Search for the cell housing the specified text and yield its [X, Y] center coordinate. 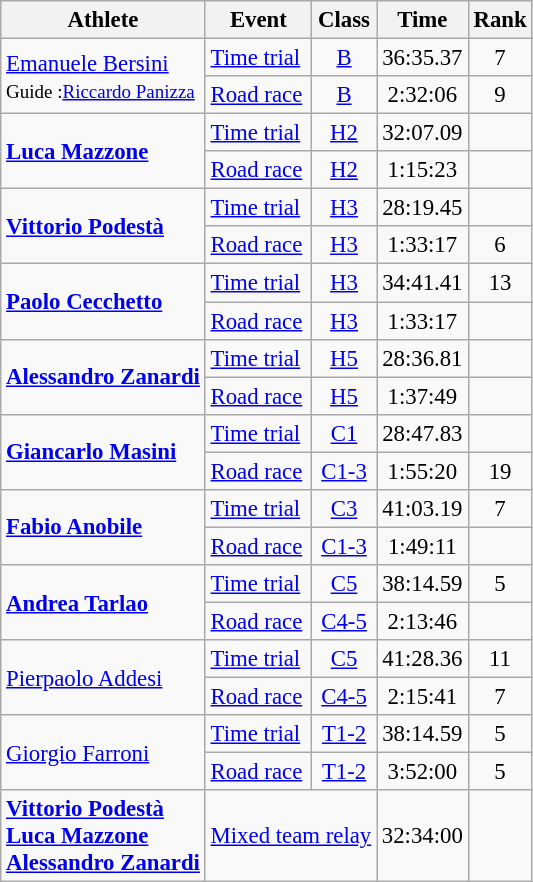
Giorgio Farroni [103, 752]
2:32:06 [423, 95]
Pierpaolo Addesi [103, 678]
Vittorio PodestàLuca MazzoneAlessandro Zanardi [103, 836]
Class [344, 20]
19 [500, 471]
32:07.09 [423, 133]
C3 [344, 509]
28:19.45 [423, 208]
41:03.19 [423, 509]
41:28.36 [423, 659]
C1 [344, 433]
Giancarlo Masini [103, 452]
2:13:46 [423, 621]
Emanuele BersiniGuide :Riccardo Panizza [103, 76]
Mixed team relay [290, 836]
1:55:20 [423, 471]
6 [500, 245]
36:35.37 [423, 58]
11 [500, 659]
32:34:00 [423, 836]
3:52:00 [423, 772]
2:15:41 [423, 697]
1:49:11 [423, 546]
Athlete [103, 20]
13 [500, 283]
Andrea Tarlao [103, 602]
Paolo Cecchetto [103, 302]
1:37:49 [423, 396]
Fabio Anobile [103, 528]
Alessandro Zanardi [103, 376]
28:47.83 [423, 433]
Vittorio Podestà [103, 226]
9 [500, 95]
Event [258, 20]
1:15:23 [423, 170]
Rank [500, 20]
34:41.41 [423, 283]
28:36.81 [423, 358]
Luca Mazzone [103, 152]
Time [423, 20]
